Extract the (X, Y) coordinate from the center of the cell holding the provided text.  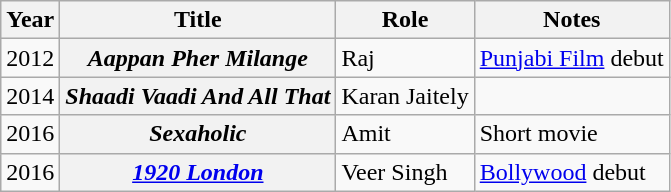
Year (30, 20)
Raj (405, 58)
Shaadi Vaadi And All That (198, 96)
Notes (572, 20)
Amit (405, 134)
Veer Singh (405, 172)
2014 (30, 96)
Karan Jaitely (405, 96)
Sexaholic (198, 134)
Role (405, 20)
2012 (30, 58)
Title (198, 20)
Short movie (572, 134)
Bollywood debut (572, 172)
Punjabi Film debut (572, 58)
1920 London (198, 172)
Aappan Pher Milange (198, 58)
